From the cell containing the given text, extract its center point as (x, y) coordinate. 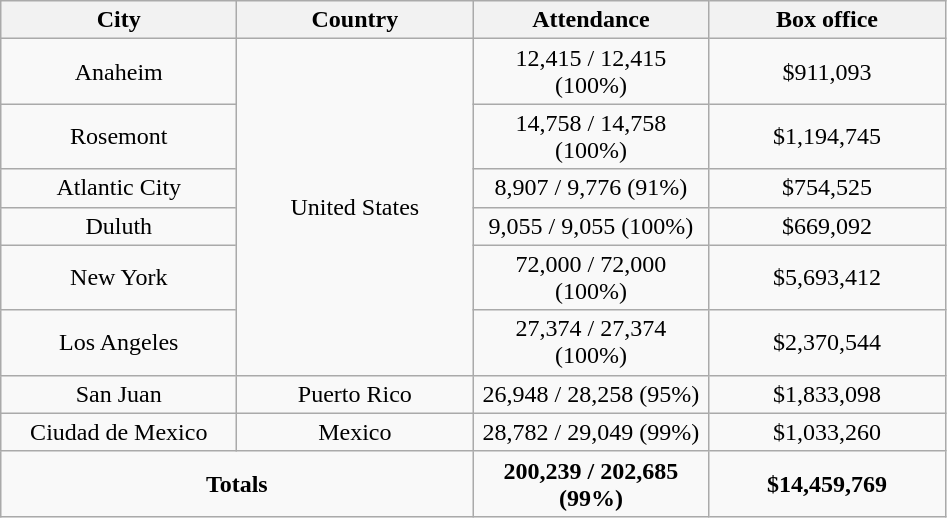
Mexico (355, 432)
City (119, 20)
Rosemont (119, 136)
Totals (237, 484)
$911,093 (827, 72)
27,374 / 27,374 (100%) (591, 342)
San Juan (119, 394)
$2,370,544 (827, 342)
$5,693,412 (827, 278)
Box office (827, 20)
26,948 / 28,258 (95%) (591, 394)
28,782 / 29,049 (99%) (591, 432)
New York (119, 278)
Atlantic City (119, 188)
Puerto Rico (355, 394)
Country (355, 20)
United States (355, 207)
$669,092 (827, 226)
9,055 / 9,055 (100%) (591, 226)
$1,033,260 (827, 432)
Duluth (119, 226)
Anaheim (119, 72)
$14,459,769 (827, 484)
$754,525 (827, 188)
$1,833,098 (827, 394)
14,758 / 14,758 (100%) (591, 136)
12,415 / 12,415 (100%) (591, 72)
8,907 / 9,776 (91%) (591, 188)
Attendance (591, 20)
72,000 / 72,000 (100%) (591, 278)
$1,194,745 (827, 136)
Ciudad de Mexico (119, 432)
Los Angeles (119, 342)
200,239 / 202,685 (99%) (591, 484)
